Locate the cell with the specified text and output its [X, Y] center coordinate. 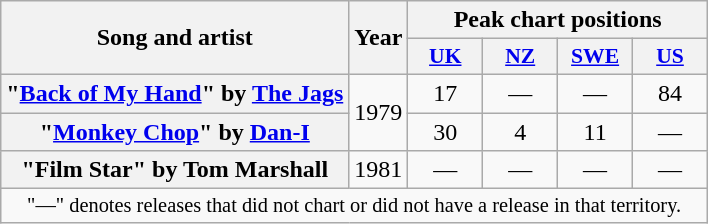
Song and artist [175, 38]
Year [378, 38]
1981 [378, 170]
1979 [378, 112]
UK [446, 57]
NZ [520, 57]
84 [670, 93]
30 [446, 131]
US [670, 57]
"—" denotes releases that did not chart or did not have a release in that territory. [354, 206]
17 [446, 93]
"Film Star" by Tom Marshall [175, 170]
SWE [596, 57]
11 [596, 131]
Peak chart positions [558, 20]
"Monkey Chop" by Dan-I [175, 131]
4 [520, 131]
"Back of My Hand" by The Jags [175, 93]
